Pinpoint the cell where the given text exists, returning its (X, Y) midpoint coordinate. 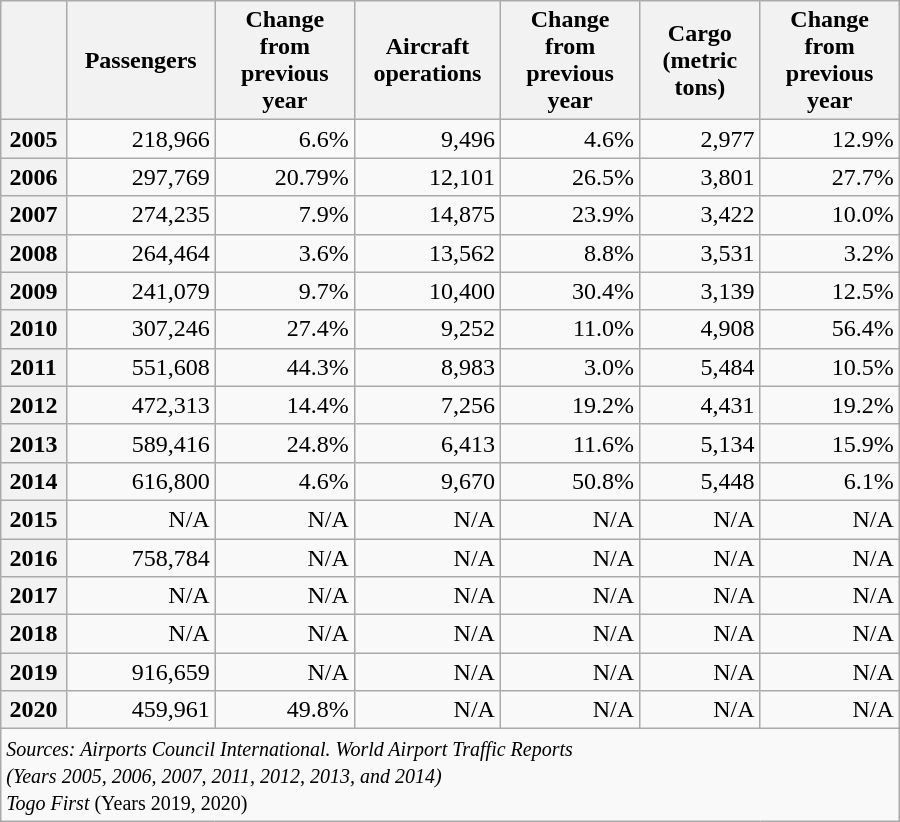
10.5% (830, 367)
2007 (34, 215)
2013 (34, 443)
2008 (34, 253)
472,313 (140, 405)
2011 (34, 367)
12.9% (830, 139)
274,235 (140, 215)
3,801 (700, 177)
20.79% (284, 177)
24.8% (284, 443)
Passengers (140, 60)
7.9% (284, 215)
758,784 (140, 557)
Aircraft operations (427, 60)
2020 (34, 710)
264,464 (140, 253)
12,101 (427, 177)
5,134 (700, 443)
14,875 (427, 215)
9,496 (427, 139)
26.5% (570, 177)
2010 (34, 329)
14.4% (284, 405)
27.7% (830, 177)
6,413 (427, 443)
589,416 (140, 443)
459,961 (140, 710)
5,484 (700, 367)
8.8% (570, 253)
307,246 (140, 329)
241,079 (140, 291)
2005 (34, 139)
8,983 (427, 367)
23.9% (570, 215)
5,448 (700, 481)
9,252 (427, 329)
49.8% (284, 710)
7,256 (427, 405)
297,769 (140, 177)
50.8% (570, 481)
2016 (34, 557)
3.6% (284, 253)
12.5% (830, 291)
3.0% (570, 367)
616,800 (140, 481)
2,977 (700, 139)
2009 (34, 291)
3.2% (830, 253)
3,531 (700, 253)
3,422 (700, 215)
551,608 (140, 367)
2015 (34, 519)
2012 (34, 405)
27.4% (284, 329)
2014 (34, 481)
9.7% (284, 291)
44.3% (284, 367)
11.6% (570, 443)
2018 (34, 634)
2006 (34, 177)
4,431 (700, 405)
916,659 (140, 672)
4,908 (700, 329)
3,139 (700, 291)
56.4% (830, 329)
13,562 (427, 253)
10,400 (427, 291)
15.9% (830, 443)
9,670 (427, 481)
218,966 (140, 139)
30.4% (570, 291)
Cargo(metric tons) (700, 60)
2019 (34, 672)
6.6% (284, 139)
2017 (34, 596)
6.1% (830, 481)
11.0% (570, 329)
10.0% (830, 215)
